Scan for the cell matching the given text and deliver its [x, y] coordinate at center. 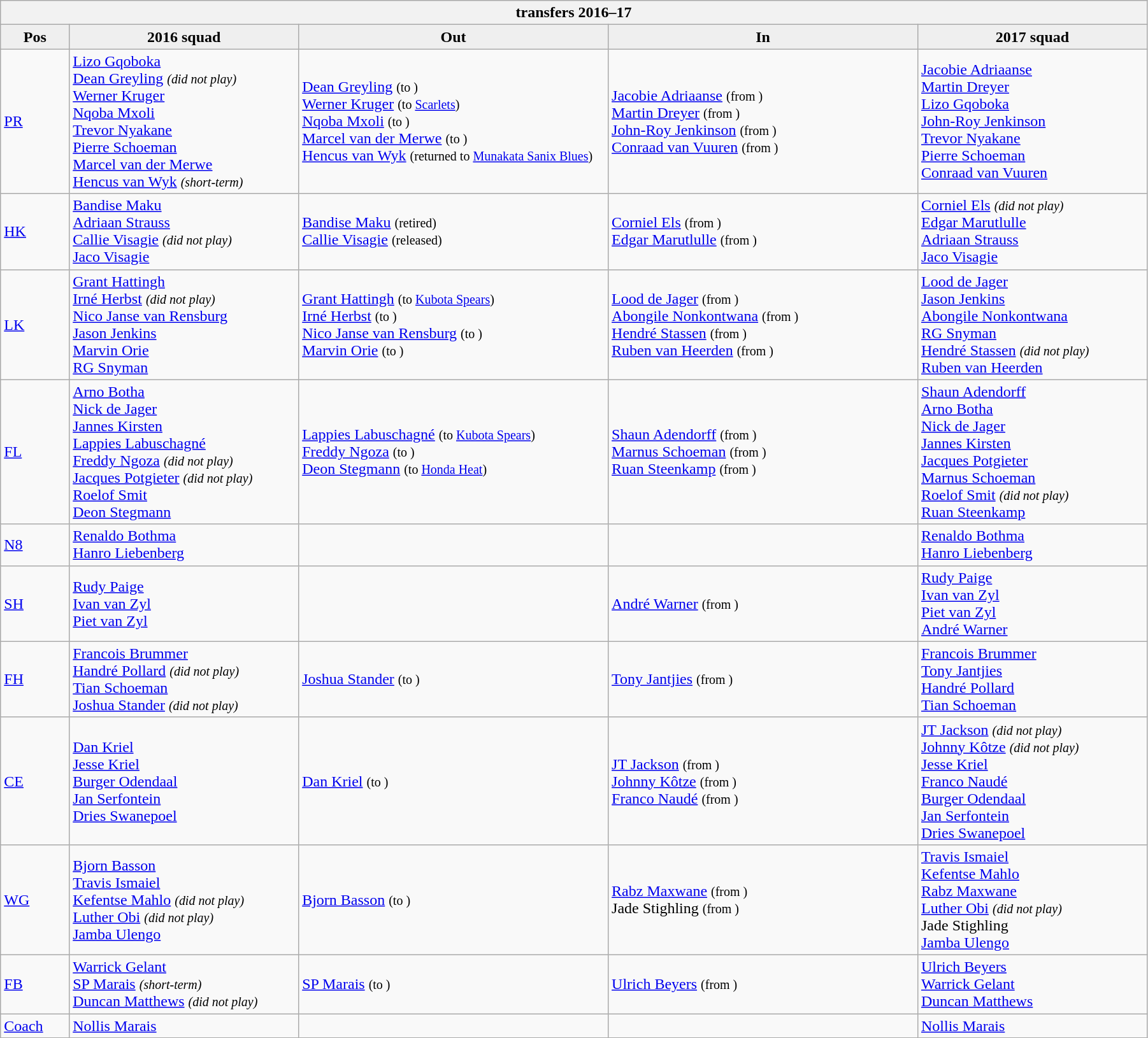
PR [35, 121]
Rabz Maxwane (from ) Jade Stighling (from ) [763, 899]
Tony Jantjies (from ) [763, 679]
Out [454, 37]
Coach [35, 1026]
André Warner (from ) [763, 604]
Jacobie Adriaanse (from ) Martin Dreyer (from ) John-Roy Jenkinson (from ) Conraad van Vuuren (from ) [763, 121]
2017 squad [1032, 37]
JT Jackson (did not play) Johnny Kôtze (did not play) Jesse Kriel Franco Naudé Burger Odendaal Jan Serfontein Dries Swanepoel [1032, 781]
Dean Greyling (to ) Werner Kruger (to Scarlets) Nqoba Mxoli (to ) Marcel van der Merwe (to ) Hencus van Wyk (returned to Munakata Sanix Blues) [454, 121]
Corniel Els (did not play) Edgar Marutlulle Adriaan Strauss Jaco Visagie [1032, 232]
Grant Hattingh Irné Herbst (did not play) Nico Janse van Rensburg Jason Jenkins Marvin Orie RG Snyman [184, 325]
Francois Brummer Tony Jantjies Handré Pollard Tian Schoeman [1032, 679]
JT Jackson (from ) Johnny Kôtze (from ) Franco Naudé (from ) [763, 781]
Shaun Adendorff (from ) Marnus Schoeman (from ) Ruan Steenkamp (from ) [763, 452]
FH [35, 679]
HK [35, 232]
Joshua Stander (to ) [454, 679]
In [763, 37]
2016 squad [184, 37]
LK [35, 325]
Bandise Maku (retired) Callie Visagie (released) [454, 232]
Bjorn Basson (to ) [454, 899]
N8 [35, 545]
Rudy Paige Ivan van Zyl Piet van Zyl [184, 604]
Ulrich Beyers (from ) [763, 984]
CE [35, 781]
SH [35, 604]
Pos [35, 37]
Dan Kriel Jesse Kriel Burger Odendaal Jan Serfontein Dries Swanepoel [184, 781]
FL [35, 452]
Lappies Labuschagné (to Kubota Spears) Freddy Ngoza (to ) Deon Stegmann (to Honda Heat) [454, 452]
transfers 2016–17 [574, 13]
Dan Kriel (to ) [454, 781]
Corniel Els (from ) Edgar Marutlulle (from ) [763, 232]
Warrick Gelant SP Marais (short-term) Duncan Matthews (did not play) [184, 984]
Bandise Maku Adriaan Strauss Callie Visagie (did not play) Jaco Visagie [184, 232]
Lood de Jager (from ) Abongile Nonkontwana (from ) Hendré Stassen (from ) Ruben van Heerden (from ) [763, 325]
Arno Botha Nick de Jager Jannes Kirsten Lappies Labuschagné Freddy Ngoza (did not play) Jacques Potgieter (did not play) Roelof Smit Deon Stegmann [184, 452]
WG [35, 899]
Lood de Jager Jason Jenkins Abongile Nonkontwana RG Snyman Hendré Stassen (did not play) Ruben van Heerden [1032, 325]
Jacobie Adriaanse Martin Dreyer Lizo Gqoboka John-Roy Jenkinson Trevor Nyakane Pierre Schoeman Conraad van Vuuren [1032, 121]
SP Marais (to ) [454, 984]
Travis Ismaiel Kefentse Mahlo Rabz Maxwane Luther Obi (did not play) Jade Stighling Jamba Ulengo [1032, 899]
Francois Brummer Handré Pollard (did not play) Tian Schoeman Joshua Stander (did not play) [184, 679]
FB [35, 984]
Lizo Gqoboka Dean Greyling (did not play) Werner Kruger Nqoba Mxoli Trevor Nyakane Pierre Schoeman Marcel van der Merwe Hencus van Wyk (short-term) [184, 121]
Grant Hattingh (to Kubota Spears) Irné Herbst (to ) Nico Janse van Rensburg (to ) Marvin Orie (to ) [454, 325]
Bjorn Basson Travis Ismaiel Kefentse Mahlo (did not play) Luther Obi (did not play) Jamba Ulengo [184, 899]
Shaun Adendorff Arno Botha Nick de Jager Jannes Kirsten Jacques Potgieter Marnus Schoeman Roelof Smit (did not play) Ruan Steenkamp [1032, 452]
Rudy Paige Ivan van Zyl Piet van Zyl André Warner [1032, 604]
Ulrich Beyers Warrick Gelant Duncan Matthews [1032, 984]
